Return (x, y) of the center of cell containing provided text 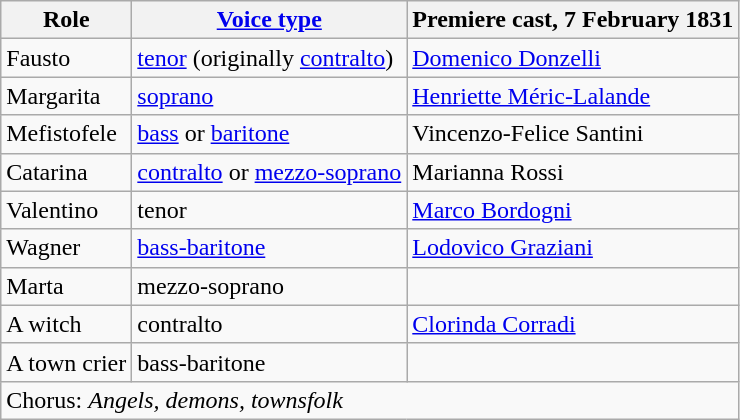
Catarina (66, 172)
soprano (270, 96)
Domenico Donzelli (573, 58)
tenor (270, 210)
Margarita (66, 96)
Chorus: Angels, demons, townsfolk (370, 400)
Role (66, 20)
Voice type (270, 20)
Henriette Méric-Lalande (573, 96)
tenor (originally contralto) (270, 58)
A town crier (66, 362)
contralto (270, 324)
Fausto (66, 58)
A witch (66, 324)
mezzo-soprano (270, 286)
contralto or mezzo-soprano (270, 172)
Lodovico Graziani (573, 248)
bass or baritone (270, 134)
Marta (66, 286)
Marianna Rossi (573, 172)
Premiere cast, 7 February 1831 (573, 20)
Wagner (66, 248)
Valentino (66, 210)
Marco Bordogni (573, 210)
Clorinda Corradi (573, 324)
Mefistofele (66, 134)
Vincenzo-Felice Santini (573, 134)
